Determine the (x, y) coordinate at the center of the cell enclosing the given text.  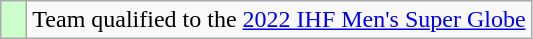
Team qualified to the 2022 IHF Men's Super Globe (279, 20)
